Provide the [x, y] coordinate of the cell's center where the given text is located.  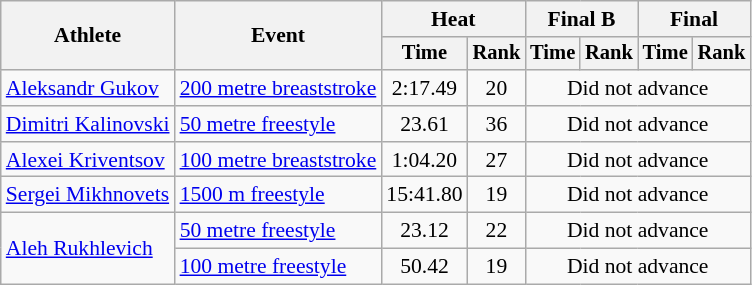
Aleh Rukhlevich [88, 248]
15:41.80 [424, 195]
Sergei Mikhnovets [88, 195]
Heat [453, 19]
100 metre freestyle [278, 267]
50.42 [424, 267]
23.61 [424, 124]
Athlete [88, 36]
Final [694, 19]
22 [497, 231]
1500 m freestyle [278, 195]
100 metre breaststroke [278, 160]
20 [497, 88]
Final B [581, 19]
27 [497, 160]
Dimitri Kalinovski [88, 124]
1:04.20 [424, 160]
Alexei Kriventsov [88, 160]
2:17.49 [424, 88]
200 metre breaststroke [278, 88]
Aleksandr Gukov [88, 88]
23.12 [424, 231]
Event [278, 36]
36 [497, 124]
